Extract the (x, y) coordinate from the center of the cell holding the provided text.  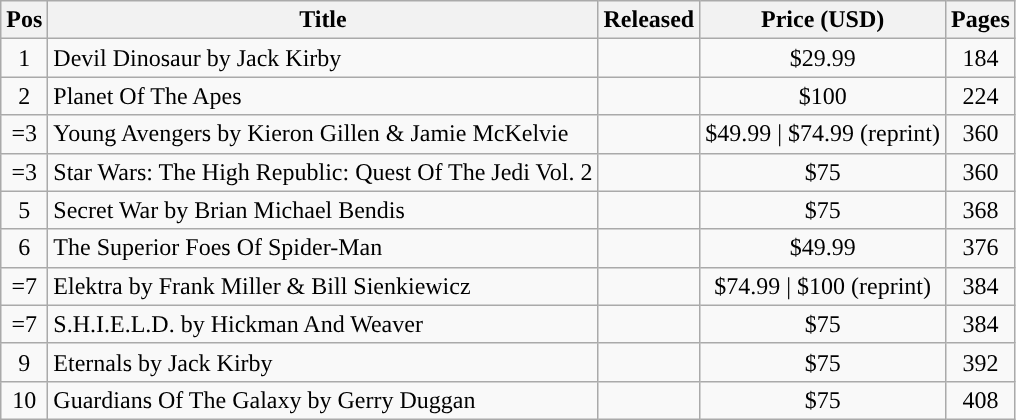
Young Avengers by Kieron Gillen & Jamie McKelvie (323, 134)
224 (981, 96)
Star Wars: The High Republic: Quest Of The Jedi Vol. 2 (323, 172)
Title (323, 20)
10 (24, 400)
9 (24, 362)
368 (981, 210)
$74.99 | $100 (reprint) (823, 286)
Guardians Of The Galaxy by Gerry Duggan (323, 400)
Released (649, 20)
408 (981, 400)
1 (24, 58)
$29.99 (823, 58)
$49.99 | $74.99 (reprint) (823, 134)
376 (981, 248)
Eternals by Jack Kirby (323, 362)
5 (24, 210)
Elektra by Frank Miller & Bill Sienkiewicz (323, 286)
S.H.I.E.L.D. by Hickman And Weaver (323, 324)
The Superior Foes Of Spider-Man (323, 248)
Planet Of The Apes (323, 96)
Secret War by Brian Michael Bendis (323, 210)
$100 (823, 96)
2 (24, 96)
Pos (24, 20)
Price (USD) (823, 20)
Devil Dinosaur by Jack Kirby (323, 58)
392 (981, 362)
Pages (981, 20)
184 (981, 58)
$49.99 (823, 248)
6 (24, 248)
